Return the [x, y] coordinate for the center point of the cell that contains the specified text.  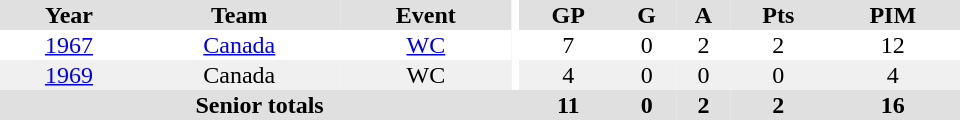
Team [240, 15]
1969 [69, 75]
7 [568, 45]
PIM [893, 15]
G [646, 15]
GP [568, 15]
1967 [69, 45]
Senior totals [260, 105]
16 [893, 105]
Year [69, 15]
12 [893, 45]
A [704, 15]
Event [426, 15]
11 [568, 105]
Pts [778, 15]
